Return [X, Y] of the center of cell containing provided text 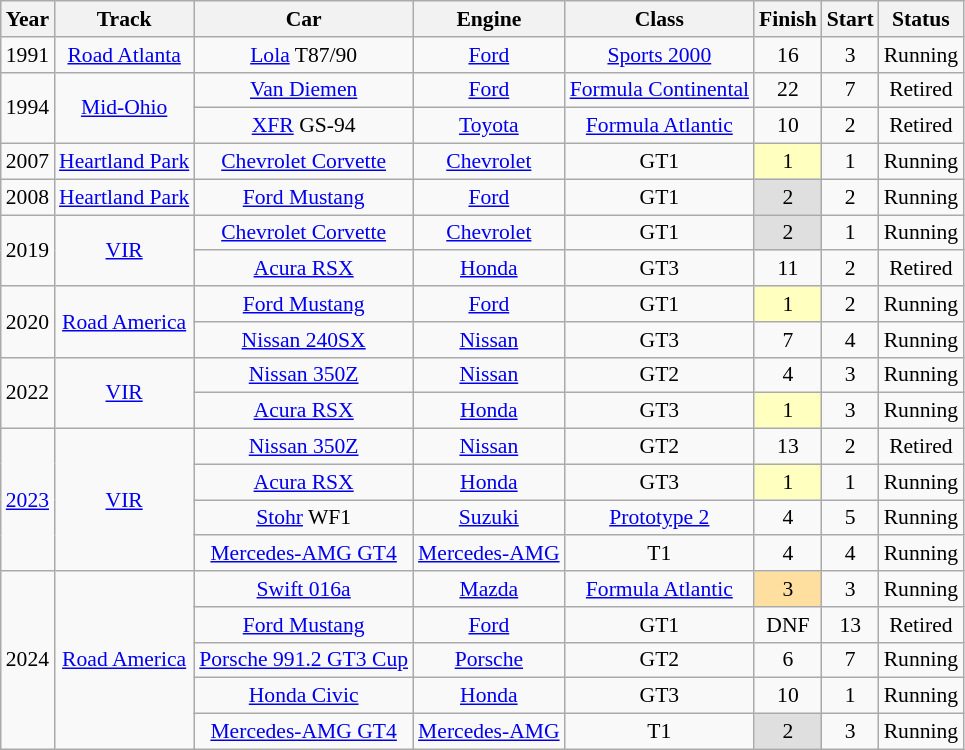
22 [788, 90]
Track [124, 19]
Prototype 2 [660, 518]
Formula Continental [660, 90]
Status [921, 19]
Mid-Ohio [124, 108]
DNF [788, 625]
1994 [28, 108]
Lola T87/90 [304, 55]
Class [660, 19]
2020 [28, 322]
Porsche [489, 660]
2024 [28, 660]
Engine [489, 19]
Suzuki [489, 518]
6 [788, 660]
Swift 016a [304, 589]
Sports 2000 [660, 55]
1991 [28, 55]
2022 [28, 392]
XFR GS-94 [304, 126]
16 [788, 55]
Mazda [489, 589]
Nissan 240SX [304, 340]
2008 [28, 197]
Year [28, 19]
5 [850, 518]
2019 [28, 250]
Road Atlanta [124, 55]
2023 [28, 500]
Car [304, 19]
Van Diemen [304, 90]
Start [850, 19]
11 [788, 269]
Porsche 991.2 GT3 Cup [304, 660]
2007 [28, 162]
Toyota [489, 126]
Honda Civic [304, 696]
Finish [788, 19]
Stohr WF1 [304, 518]
